Detect which cell encompasses the target text, then output its [X, Y] center coordinate. 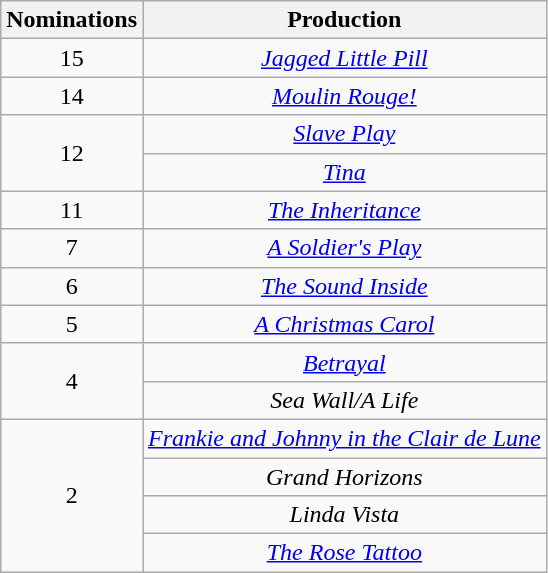
6 [72, 286]
12 [72, 153]
The Inheritance [344, 210]
A Soldier's Play [344, 248]
11 [72, 210]
The Sound Inside [344, 286]
Linda Vista [344, 515]
Moulin Rouge! [344, 96]
Grand Horizons [344, 477]
14 [72, 96]
Tina [344, 172]
Frankie and Johnny in the Clair de Lune [344, 438]
Production [344, 20]
Slave Play [344, 134]
Sea Wall/A Life [344, 400]
2 [72, 495]
5 [72, 324]
Betrayal [344, 362]
The Rose Tattoo [344, 553]
15 [72, 58]
7 [72, 248]
Nominations [72, 20]
4 [72, 381]
Jagged Little Pill [344, 58]
A Christmas Carol [344, 324]
